Output the (X, Y) coordinate of the center of the cell containing the given text.  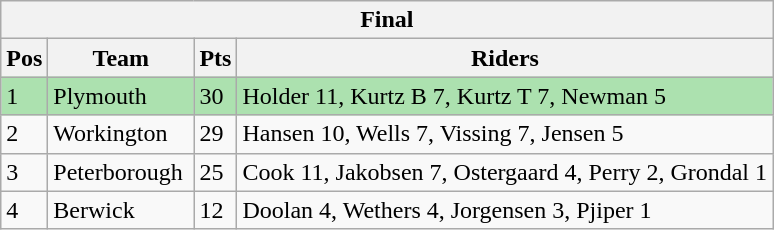
Peterborough (121, 172)
Berwick (121, 210)
Cook 11, Jakobsen 7, Ostergaard 4, Perry 2, Grondal 1 (505, 172)
25 (216, 172)
4 (24, 210)
Team (121, 58)
Workington (121, 134)
Doolan 4, Wethers 4, Jorgensen 3, Pjiper 1 (505, 210)
Riders (505, 58)
Final (387, 20)
2 (24, 134)
Holder 11, Kurtz B 7, Kurtz T 7, Newman 5 (505, 96)
Pts (216, 58)
30 (216, 96)
Plymouth (121, 96)
1 (24, 96)
29 (216, 134)
Pos (24, 58)
12 (216, 210)
Hansen 10, Wells 7, Vissing 7, Jensen 5 (505, 134)
3 (24, 172)
